From the cell containing the given text, extract its center point as (X, Y) coordinate. 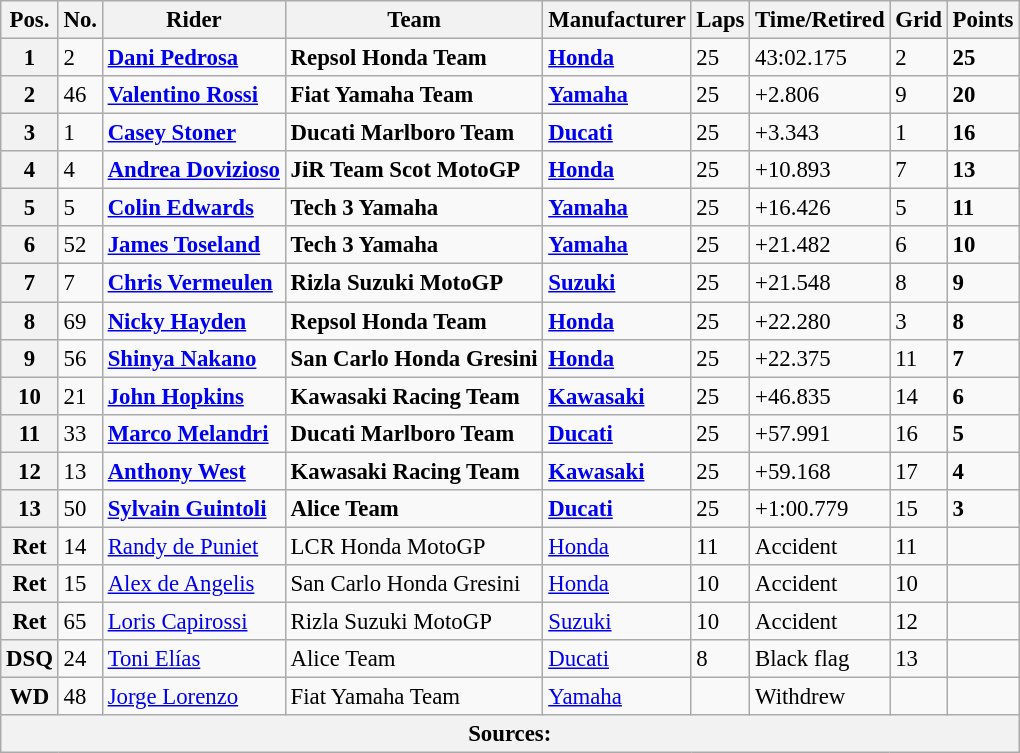
+59.168 (820, 471)
Andrea Dovizioso (194, 170)
52 (80, 245)
+21.482 (820, 245)
Dani Pedrosa (194, 58)
Withdrew (820, 697)
20 (982, 95)
Valentino Rossi (194, 95)
+16.426 (820, 208)
Casey Stoner (194, 133)
+21.548 (820, 283)
24 (80, 659)
+1:00.779 (820, 509)
DSQ (30, 659)
Alex de Angelis (194, 584)
Grid (918, 20)
John Hopkins (194, 396)
21 (80, 396)
No. (80, 20)
43:02.175 (820, 58)
+10.893 (820, 170)
Laps (720, 20)
+3.343 (820, 133)
Jorge Lorenzo (194, 697)
Black flag (820, 659)
46 (80, 95)
Manufacturer (617, 20)
Pos. (30, 20)
Randy de Puniet (194, 546)
Anthony West (194, 471)
JiR Team Scot MotoGP (414, 170)
Chris Vermeulen (194, 283)
Sylvain Guintoli (194, 509)
Sources: (510, 734)
+57.991 (820, 433)
+46.835 (820, 396)
Rider (194, 20)
+22.280 (820, 321)
LCR Honda MotoGP (414, 546)
69 (80, 321)
Shinya Nakano (194, 358)
Team (414, 20)
50 (80, 509)
17 (918, 471)
Colin Edwards (194, 208)
33 (80, 433)
65 (80, 621)
WD (30, 697)
Marco Melandri (194, 433)
Points (982, 20)
Nicky Hayden (194, 321)
Time/Retired (820, 20)
Loris Capirossi (194, 621)
James Toseland (194, 245)
48 (80, 697)
+2.806 (820, 95)
56 (80, 358)
Toni Elías (194, 659)
+22.375 (820, 358)
